Output the [X, Y] coordinate of the center of the cell containing the given text.  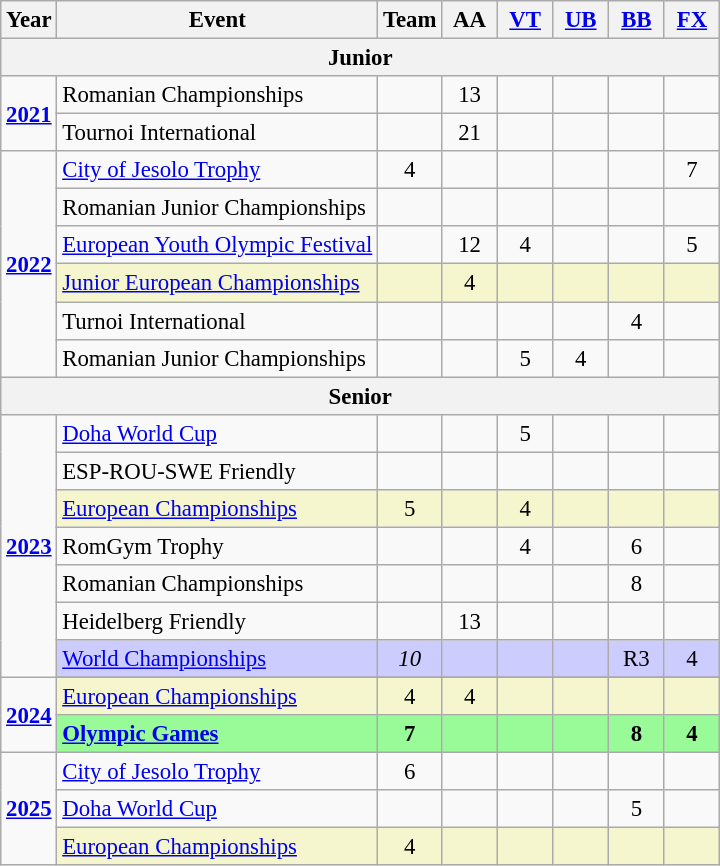
2021 [29, 114]
Year [29, 20]
Turnoi International [218, 321]
ESP-ROU-SWE Friendly [218, 471]
2023 [29, 546]
Olympic Games [218, 734]
World Championships [218, 659]
21 [470, 133]
UB [581, 20]
BB [637, 20]
Event [218, 20]
R3 [637, 659]
Heidelberg Friendly [218, 621]
Team [410, 20]
Tournoi International [218, 133]
2022 [29, 264]
12 [470, 245]
Junior [360, 58]
RomGym Trophy [218, 546]
2025 [29, 810]
FX [692, 20]
Junior European Championships [218, 283]
VT [525, 20]
AA [470, 20]
Senior [360, 396]
2024 [29, 716]
European Youth Olympic Festival [218, 245]
10 [410, 659]
